Detect which cell encompasses the target text, then output its (X, Y) center coordinate. 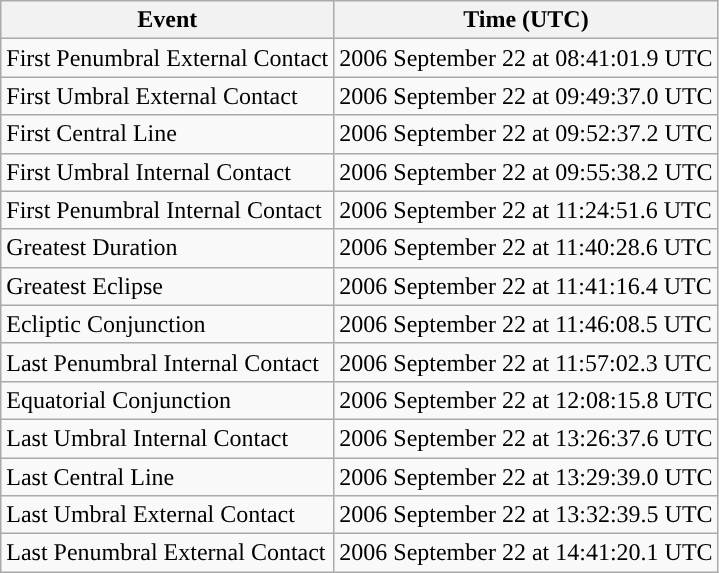
Event (168, 20)
Greatest Duration (168, 248)
2006 September 22 at 12:08:15.8 UTC (526, 400)
2006 September 22 at 09:55:38.2 UTC (526, 172)
2006 September 22 at 11:24:51.6 UTC (526, 210)
2006 September 22 at 13:32:39.5 UTC (526, 515)
Last Umbral External Contact (168, 515)
First Central Line (168, 134)
Time (UTC) (526, 20)
2006 September 22 at 13:29:39.0 UTC (526, 477)
2006 September 22 at 14:41:20.1 UTC (526, 553)
2006 September 22 at 11:57:02.3 UTC (526, 362)
Last Penumbral External Contact (168, 553)
2006 September 22 at 13:26:37.6 UTC (526, 438)
Equatorial Conjunction (168, 400)
Last Central Line (168, 477)
First Umbral Internal Contact (168, 172)
First Penumbral External Contact (168, 58)
Last Penumbral Internal Contact (168, 362)
2006 September 22 at 11:40:28.6 UTC (526, 248)
2006 September 22 at 11:41:16.4 UTC (526, 286)
2006 September 22 at 09:52:37.2 UTC (526, 134)
Greatest Eclipse (168, 286)
2006 September 22 at 08:41:01.9 UTC (526, 58)
Ecliptic Conjunction (168, 324)
2006 September 22 at 09:49:37.0 UTC (526, 96)
First Penumbral Internal Contact (168, 210)
First Umbral External Contact (168, 96)
Last Umbral Internal Contact (168, 438)
2006 September 22 at 11:46:08.5 UTC (526, 324)
